From the cell containing the given text, extract its center point as (X, Y) coordinate. 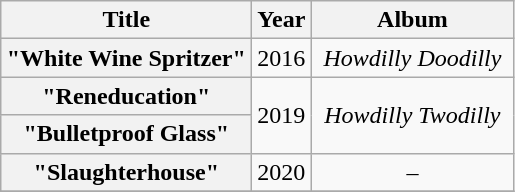
Year (282, 20)
"Reneducation" (126, 96)
Album (412, 20)
"Bulletproof Glass" (126, 134)
– (412, 172)
"White Wine Spritzer" (126, 58)
Howdilly Doodilly (412, 58)
2019 (282, 115)
Howdilly Twodilly (412, 115)
2016 (282, 58)
Title (126, 20)
2020 (282, 172)
"Slaughterhouse" (126, 172)
